Scan for the cell matching the given text and deliver its (x, y) coordinate at center. 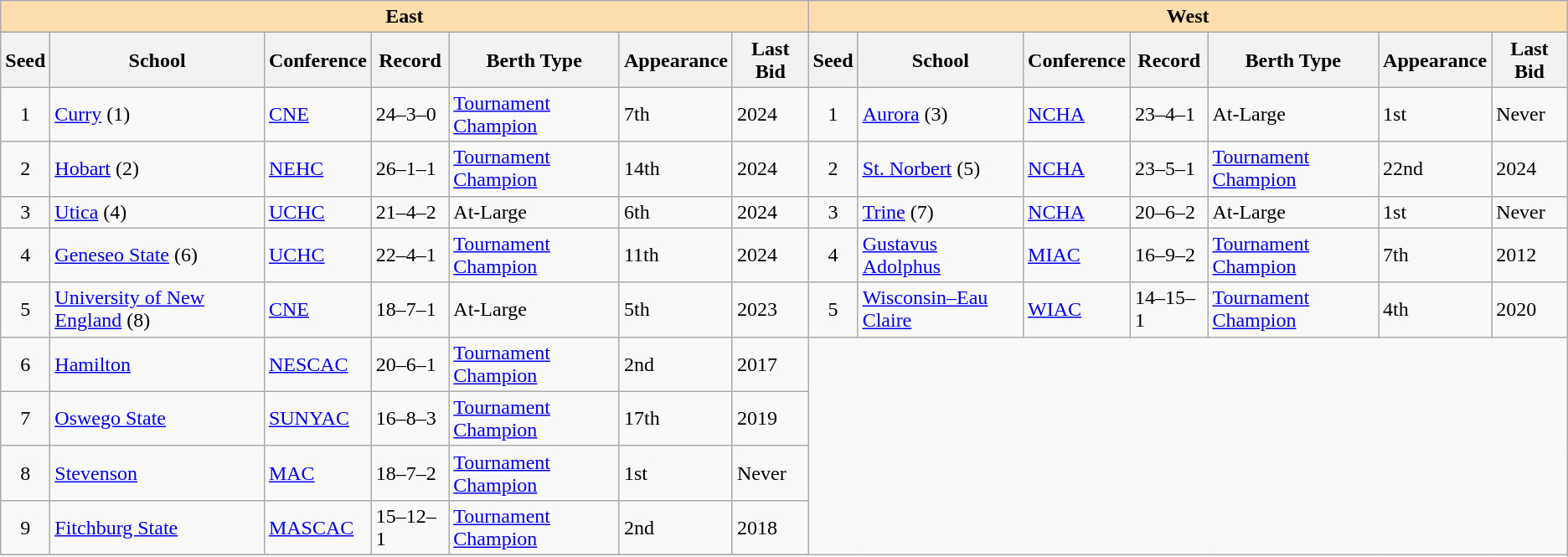
NESCAC (317, 364)
2012 (1529, 255)
Curry (1) (157, 114)
21–4–2 (410, 212)
Utica (4) (157, 212)
24–3–0 (410, 114)
Oswego State (157, 419)
11th (675, 255)
Geneseo State (6) (157, 255)
Stevenson (157, 472)
East (405, 17)
16–9–2 (1168, 255)
WIAC (1077, 310)
Hobart (2) (157, 169)
23–5–1 (1168, 169)
8 (25, 472)
2017 (771, 364)
5th (675, 310)
20–6–2 (1168, 212)
NEHC (317, 169)
17th (675, 419)
2023 (771, 310)
University of New England (8) (157, 310)
22–4–1 (410, 255)
6 (25, 364)
Hamilton (157, 364)
MIAC (1077, 255)
26–1–1 (410, 169)
15–12–1 (410, 528)
Aurora (3) (940, 114)
Fitchburg State (157, 528)
MASCAC (317, 528)
Trine (7) (940, 212)
2018 (771, 528)
18–7–1 (410, 310)
St. Norbert (5) (940, 169)
14–15–1 (1168, 310)
West (1188, 17)
9 (25, 528)
SUNYAC (317, 419)
20–6–1 (410, 364)
MAC (317, 472)
2020 (1529, 310)
2019 (771, 419)
6th (675, 212)
18–7–2 (410, 472)
14th (675, 169)
22nd (1436, 169)
23–4–1 (1168, 114)
16–8–3 (410, 419)
4th (1436, 310)
Wisconsin–Eau Claire (940, 310)
Gustavus Adolphus (940, 255)
7 (25, 419)
